For the text-containing cell, return its midpoint in [X, Y] coordinate format. 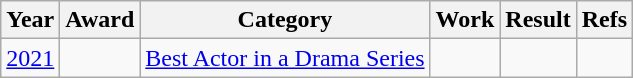
Result [538, 20]
Year [30, 20]
2021 [30, 58]
Best Actor in a Drama Series [285, 58]
Category [285, 20]
Award [100, 20]
Refs [604, 20]
Work [465, 20]
